Find where the given text appears and provide that cell's center as [x, y] coordinate. 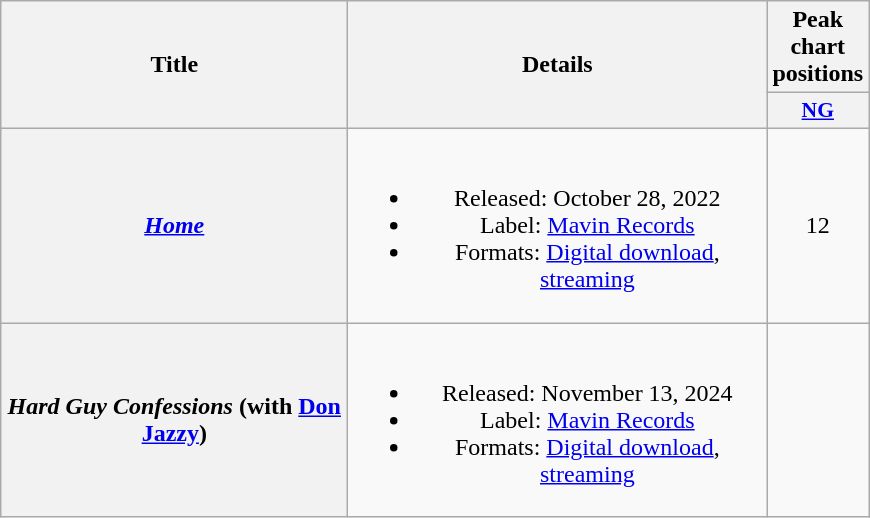
Peak chart positions [818, 47]
NG [818, 111]
Released: October 28, 2022Label: Mavin RecordsFormats: Digital download, streaming [558, 225]
Title [174, 65]
Hard Guy Confessions (with Don Jazzy) [174, 419]
12 [818, 225]
Details [558, 65]
Released: November 13, 2024Label: Mavin RecordsFormats: Digital download, streaming [558, 419]
Home [174, 225]
